Determine the (x, y) coordinate at the center of the cell enclosing the given text.  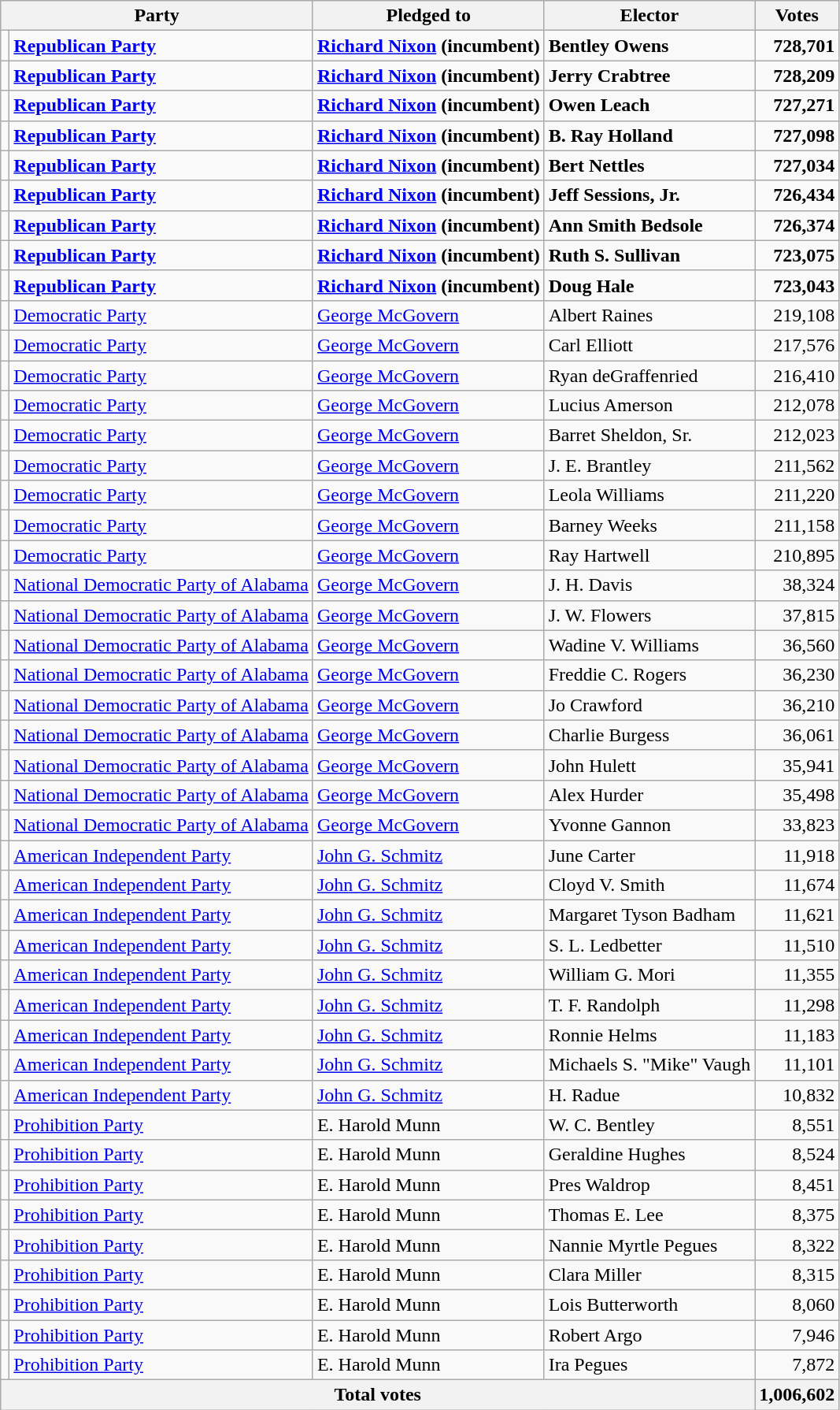
37,815 (797, 615)
727,271 (797, 106)
212,023 (797, 436)
211,158 (797, 525)
Votes (797, 16)
Ryan deGraffenried (649, 376)
211,220 (797, 495)
Pres Waldrop (649, 1185)
Michaels S. "Mike" Vaugh (649, 1065)
Bert Nettles (649, 165)
33,823 (797, 825)
38,324 (797, 585)
8,322 (797, 1245)
Pledged to (428, 16)
John Hulett (649, 765)
T. F. Randolph (649, 1005)
H. Radue (649, 1095)
8,551 (797, 1125)
11,918 (797, 855)
Lucius Amerson (649, 406)
Thomas E. Lee (649, 1215)
723,075 (797, 255)
Ray Hartwell (649, 555)
11,510 (797, 945)
J. E. Brantley (649, 466)
11,674 (797, 885)
Lois Butterworth (649, 1304)
Doug Hale (649, 285)
Jeff Sessions, Jr. (649, 195)
Owen Leach (649, 106)
Clara Miller (649, 1275)
Party (157, 16)
Ronnie Helms (649, 1035)
Ruth S. Sullivan (649, 255)
210,895 (797, 555)
11,183 (797, 1035)
Robert Argo (649, 1335)
8,524 (797, 1155)
Total votes (378, 1395)
B. Ray Holland (649, 135)
727,034 (797, 165)
10,832 (797, 1095)
Elector (649, 16)
35,941 (797, 765)
216,410 (797, 376)
June Carter (649, 855)
Margaret Tyson Badham (649, 915)
8,315 (797, 1275)
726,434 (797, 195)
W. C. Bentley (649, 1125)
217,576 (797, 345)
219,108 (797, 315)
11,355 (797, 975)
728,701 (797, 46)
36,061 (797, 735)
Alex Hurder (649, 795)
William G. Mori (649, 975)
Wadine V. Williams (649, 645)
J. H. Davis (649, 585)
Barret Sheldon, Sr. (649, 436)
212,078 (797, 406)
Barney Weeks (649, 525)
Nannie Myrtle Pegues (649, 1245)
11,298 (797, 1005)
8,375 (797, 1215)
36,210 (797, 705)
11,101 (797, 1065)
Albert Raines (649, 315)
727,098 (797, 135)
1,006,602 (797, 1395)
Yvonne Gannon (649, 825)
Bentley Owens (649, 46)
Freddie C. Rogers (649, 675)
Cloyd V. Smith (649, 885)
Jerry Crabtree (649, 76)
J. W. Flowers (649, 615)
Leola Williams (649, 495)
8,060 (797, 1304)
8,451 (797, 1185)
7,946 (797, 1335)
36,560 (797, 645)
723,043 (797, 285)
36,230 (797, 675)
S. L. Ledbetter (649, 945)
Jo Crawford (649, 705)
211,562 (797, 466)
728,209 (797, 76)
35,498 (797, 795)
11,621 (797, 915)
Ann Smith Bedsole (649, 225)
Carl Elliott (649, 345)
Charlie Burgess (649, 735)
Ira Pegues (649, 1365)
7,872 (797, 1365)
Geraldine Hughes (649, 1155)
726,374 (797, 225)
